Find where the given text appears and provide that cell's center as (x, y) coordinate. 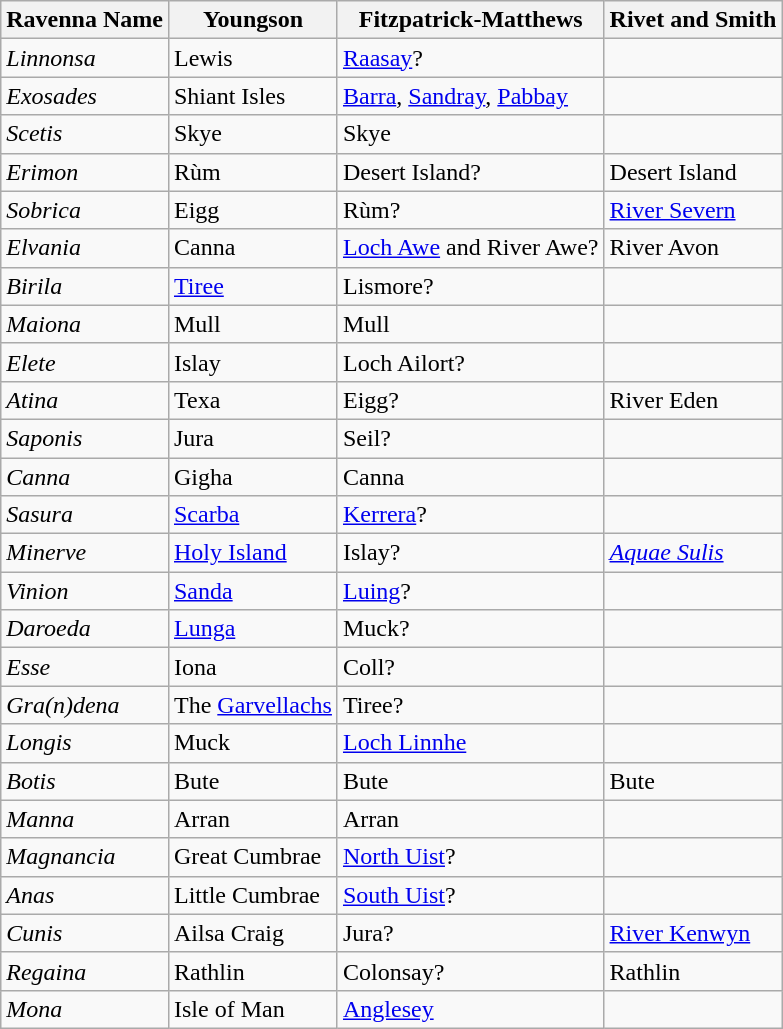
Great Cumbrae (252, 857)
Scarba (252, 515)
Saponis (85, 438)
Sobrica (85, 210)
Seil? (470, 438)
Holy Island (252, 553)
Ailsa Craig (252, 933)
Botis (85, 781)
Tiree (252, 286)
Ravenna Name (85, 20)
Colonsay? (470, 971)
Exosades (85, 96)
Rivet and Smith (693, 20)
Atina (85, 400)
Islay (252, 362)
Sanda (252, 591)
Islay? (470, 553)
River Eden (693, 400)
Jura (252, 438)
Desert Island? (470, 172)
Magnancia (85, 857)
Sasura (85, 515)
Muck (252, 743)
Lunga (252, 629)
Coll? (470, 667)
River Kenwyn (693, 933)
Vinion (85, 591)
Little Cumbrae (252, 895)
Raasay? (470, 58)
Daroeda (85, 629)
Loch Awe and River Awe? (470, 248)
Gigha (252, 477)
Jura? (470, 933)
Lewis (252, 58)
Shiant Isles (252, 96)
Rùm (252, 172)
Muck? (470, 629)
Birila (85, 286)
River Severn (693, 210)
Maiona (85, 324)
Isle of Man (252, 1009)
Texa (252, 400)
Elvania (85, 248)
Esse (85, 667)
Kerrera? (470, 515)
Scetis (85, 134)
River Avon (693, 248)
Tiree? (470, 705)
Mona (85, 1009)
Lismore? (470, 286)
Anglesey (470, 1009)
Erimon (85, 172)
Minerve (85, 553)
Iona (252, 667)
Linnonsa (85, 58)
Gra(n)dena (85, 705)
Rùm? (470, 210)
Fitzpatrick-Matthews (470, 20)
Aquae Sulis (693, 553)
Cunis (85, 933)
Longis (85, 743)
North Uist? (470, 857)
Eigg (252, 210)
Eigg? (470, 400)
Luing? (470, 591)
Loch Ailort? (470, 362)
Elete (85, 362)
Regaina (85, 971)
Loch Linnhe (470, 743)
Desert Island (693, 172)
Barra, Sandray, Pabbay (470, 96)
South Uist? (470, 895)
Youngson (252, 20)
Anas (85, 895)
The Garvellachs (252, 705)
Manna (85, 819)
